Output the [X, Y] coordinate of the center of the cell containing the given text.  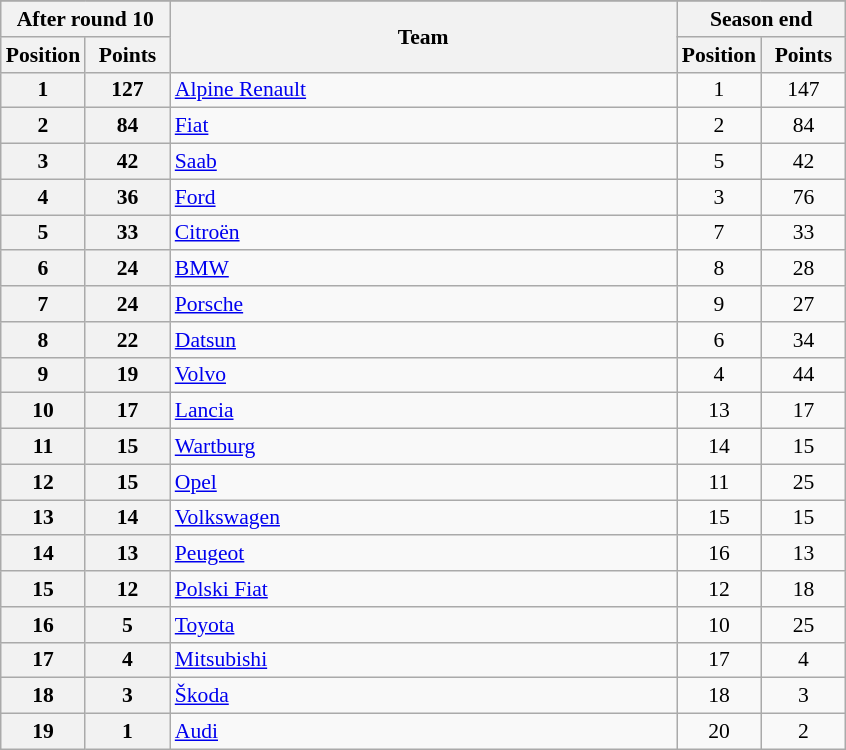
Toyota [424, 625]
Lancia [424, 411]
Mitsubishi [424, 660]
147 [803, 90]
Saab [424, 162]
34 [803, 340]
Ford [424, 197]
BMW [424, 269]
Porsche [424, 304]
Team [424, 36]
Audi [424, 732]
20 [719, 732]
27 [803, 304]
127 [127, 90]
Volvo [424, 375]
Volkswagen [424, 518]
28 [803, 269]
Polski Fiat [424, 589]
76 [803, 197]
Datsun [424, 340]
44 [803, 375]
Škoda [424, 696]
Peugeot [424, 554]
Citroën [424, 233]
Fiat [424, 126]
Alpine Renault [424, 90]
Wartburg [424, 447]
Season end [762, 19]
After round 10 [86, 19]
22 [127, 340]
36 [127, 197]
Opel [424, 482]
